From the cell containing the given text, extract its center point as [x, y] coordinate. 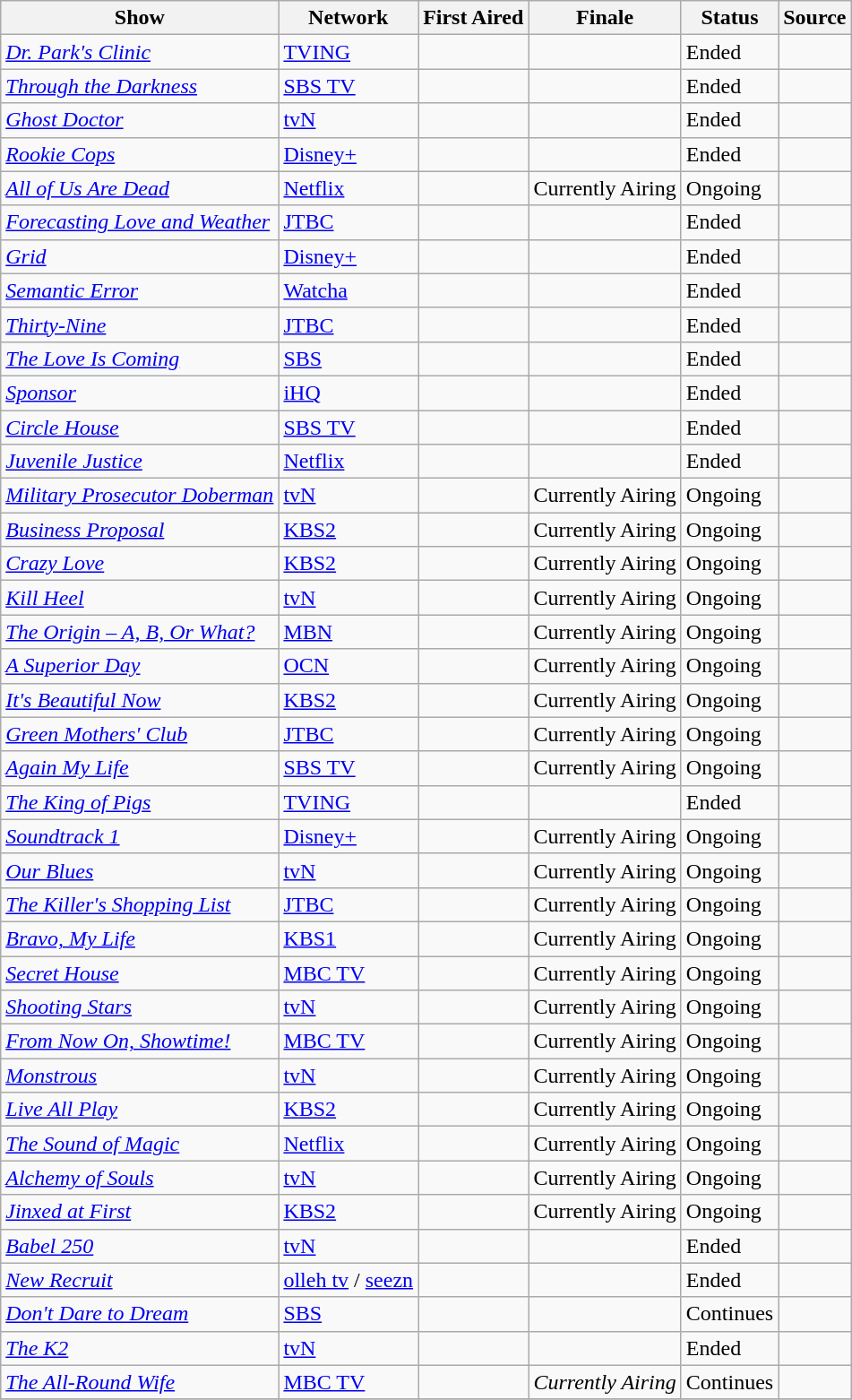
Ghost Doctor [140, 120]
Network [349, 18]
Green Mothers' Club [140, 734]
It's Beautiful Now [140, 700]
olleh tv / seezn [349, 1280]
The Sound of Magic [140, 1144]
Status [729, 18]
Military Prosecutor Doberman [140, 496]
Crazy Love [140, 564]
The Origin – A, B, Or What? [140, 632]
Finale [605, 18]
Live All Play [140, 1110]
Source [815, 18]
Through the Darkness [140, 86]
Thirty-Nine [140, 324]
All of Us Are Dead [140, 188]
Business Proposal [140, 530]
Don't Dare to Dream [140, 1314]
From Now On, Showtime! [140, 1041]
Bravo, My Life [140, 938]
Jinxed at First [140, 1212]
The Killer's Shopping List [140, 904]
KBS1 [349, 938]
Shooting Stars [140, 1007]
Circle House [140, 428]
Babel 250 [140, 1246]
The K2 [140, 1348]
Grid [140, 256]
The Love Is Coming [140, 359]
A Superior Day [140, 666]
Sponsor [140, 393]
Again My Life [140, 768]
Show [140, 18]
Secret House [140, 972]
OCN [349, 666]
Kill Heel [140, 598]
Juvenile Justice [140, 462]
iHQ [349, 393]
Dr. Park's Clinic [140, 52]
Monstrous [140, 1076]
The All-Round Wife [140, 1382]
Rookie Cops [140, 154]
Forecasting Love and Weather [140, 222]
Alchemy of Souls [140, 1178]
Soundtrack 1 [140, 836]
The King of Pigs [140, 802]
MBN [349, 632]
New Recruit [140, 1280]
Semantic Error [140, 290]
Watcha [349, 290]
Our Blues [140, 870]
First Aired [473, 18]
